Scan for the cell matching the given text and deliver its (x, y) coordinate at center. 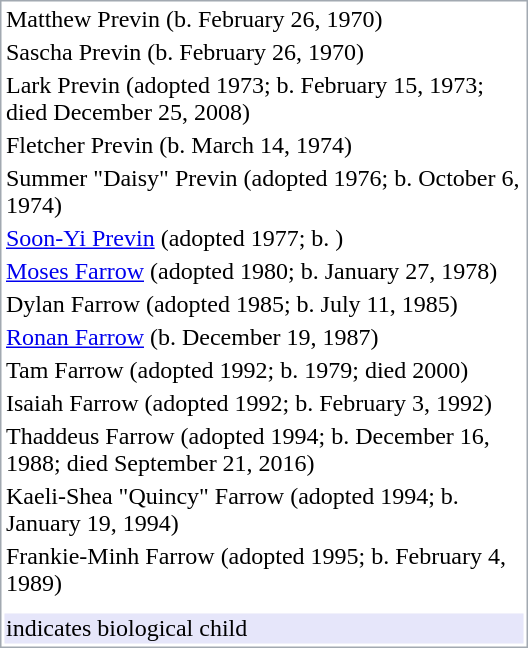
Summer "Daisy" Previn (adopted 1976; b. October 6, 1974) (264, 192)
Frankie-Minh Farrow (adopted 1995; b. February 4, 1989) (264, 570)
Matthew Previn (b. February 26, 1970) (264, 19)
Kaeli-Shea "Quincy" Farrow (adopted 1994; b. January 19, 1994) (264, 510)
Lark Previn (adopted 1973; b. February 15, 1973; died December 25, 2008) (264, 98)
Sascha Previn (b. February 26, 1970) (264, 53)
Thaddeus Farrow (adopted 1994; b. December 16, 1988; died September 21, 2016) (264, 450)
Dylan Farrow (adopted 1985; b. July 11, 1985) (264, 305)
Isaiah Farrow (adopted 1992; b. February 3, 1992) (264, 403)
Ronan Farrow (b. December 19, 1987) (264, 337)
Fletcher Previn (b. March 14, 1974) (264, 145)
indicates biological child (264, 629)
Tam Farrow (adopted 1992; b. 1979; died 2000) (264, 371)
Soon-Yi Previn (adopted 1977; b. ) (264, 239)
Moses Farrow (adopted 1980; b. January 27, 1978) (264, 271)
